For the text-containing cell, return its midpoint in [x, y] coordinate format. 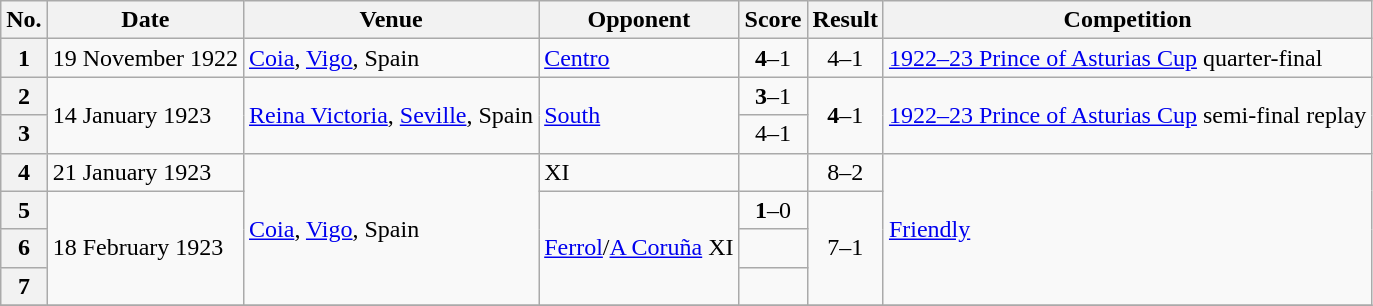
Result [845, 20]
XI [639, 172]
Centro [639, 58]
19 November 1922 [145, 58]
1922–23 Prince of Asturias Cup semi-final replay [1127, 115]
No. [24, 20]
Friendly [1127, 229]
South [639, 115]
1–0 [773, 210]
7 [24, 286]
Opponent [639, 20]
Date [145, 20]
Score [773, 20]
7–1 [845, 248]
Reina Victoria, Seville, Spain [392, 115]
21 January 1923 [145, 172]
1922–23 Prince of Asturias Cup quarter-final [1127, 58]
6 [24, 248]
4 [24, 172]
14 January 1923 [145, 115]
1 [24, 58]
8–2 [845, 172]
5 [24, 210]
2 [24, 96]
3 [24, 134]
Ferrol/A Coruña XI [639, 248]
Competition [1127, 20]
Venue [392, 20]
3–1 [773, 96]
18 February 1923 [145, 248]
